For the text-containing cell, return its midpoint in [x, y] coordinate format. 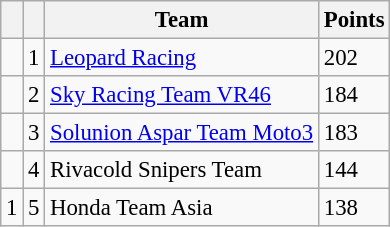
183 [354, 133]
3 [34, 133]
2 [34, 95]
Honda Team Asia [182, 208]
184 [354, 95]
Sky Racing Team VR46 [182, 95]
Leopard Racing [182, 58]
Points [354, 20]
4 [34, 170]
Team [182, 20]
144 [354, 170]
Solunion Aspar Team Moto3 [182, 133]
Rivacold Snipers Team [182, 170]
202 [354, 58]
138 [354, 208]
5 [34, 208]
